Return [X, Y] of the center of cell containing provided text 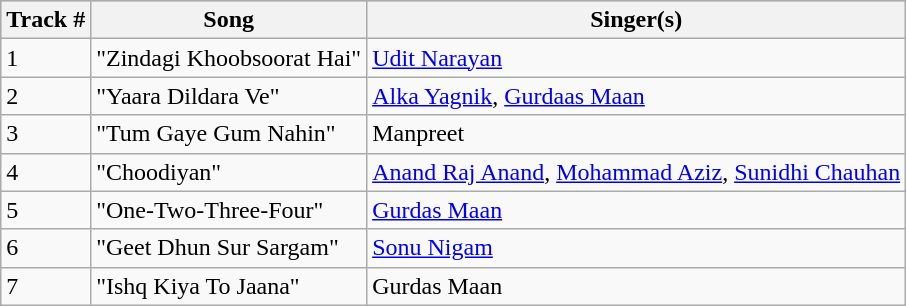
2 [46, 96]
5 [46, 210]
"One-Two-Three-Four" [229, 210]
4 [46, 172]
Anand Raj Anand, Mohammad Aziz, Sunidhi Chauhan [636, 172]
"Choodiyan" [229, 172]
Udit Narayan [636, 58]
"Zindagi Khoobsoorat Hai" [229, 58]
6 [46, 248]
Song [229, 20]
Singer(s) [636, 20]
"Geet Dhun Sur Sargam" [229, 248]
1 [46, 58]
"Tum Gaye Gum Nahin" [229, 134]
7 [46, 286]
3 [46, 134]
Manpreet [636, 134]
"Yaara Dildara Ve" [229, 96]
Track # [46, 20]
"Ishq Kiya To Jaana" [229, 286]
Alka Yagnik, Gurdaas Maan [636, 96]
Sonu Nigam [636, 248]
